Locate the cell with the specified text and output its [X, Y] center coordinate. 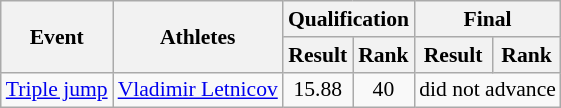
did not advance [488, 90]
Final [488, 19]
15.88 [318, 90]
Vladimir Letnicov [198, 90]
40 [384, 90]
Triple jump [57, 90]
Event [57, 36]
Athletes [198, 36]
Qualification [348, 19]
